Detect which cell encompasses the target text, then output its (x, y) center coordinate. 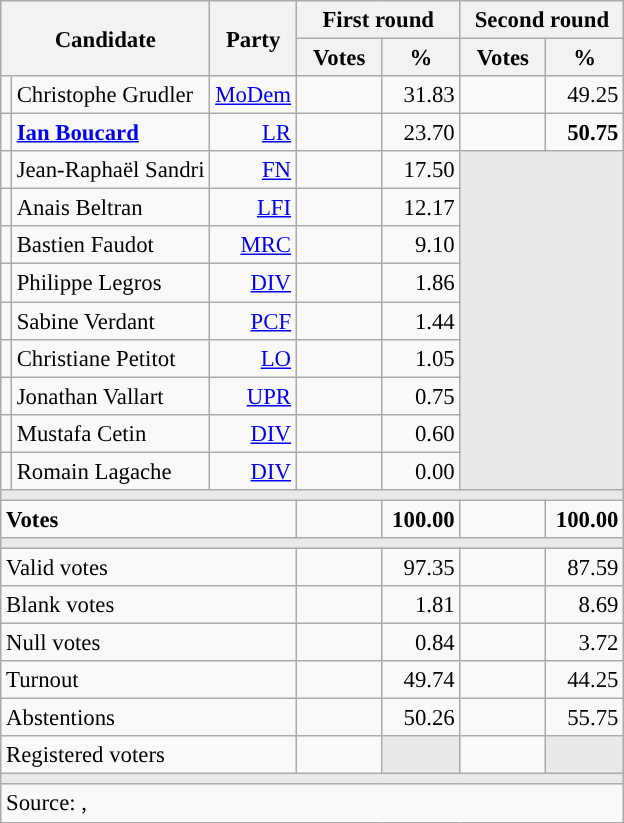
Second round (542, 20)
1.44 (421, 321)
44.25 (585, 680)
Anais Beltran (110, 208)
MoDem (254, 95)
49.74 (421, 680)
49.25 (585, 95)
1.86 (421, 283)
FN (254, 170)
17.50 (421, 170)
12.17 (421, 208)
Sabine Verdant (110, 321)
Registered voters (149, 755)
50.26 (421, 718)
0.00 (421, 471)
3.72 (585, 643)
Christiane Petitot (110, 358)
Philippe Legros (110, 283)
Source: , (312, 804)
23.70 (421, 133)
PCF (254, 321)
0.84 (421, 643)
9.10 (421, 245)
Jonathan Vallart (110, 396)
Ian Boucard (110, 133)
LR (254, 133)
1.81 (421, 605)
Jean-Raphaël Sandri (110, 170)
First round (378, 20)
MRC (254, 245)
Party (254, 38)
0.75 (421, 396)
31.83 (421, 95)
8.69 (585, 605)
Christophe Grudler (110, 95)
0.60 (421, 433)
LO (254, 358)
55.75 (585, 718)
87.59 (585, 567)
Bastien Faudot (110, 245)
LFI (254, 208)
Romain Lagache (110, 471)
50.75 (585, 133)
Turnout (149, 680)
UPR (254, 396)
97.35 (421, 567)
Valid votes (149, 567)
Blank votes (149, 605)
Mustafa Cetin (110, 433)
Null votes (149, 643)
Candidate (106, 38)
1.05 (421, 358)
Abstentions (149, 718)
